Return the [x, y] coordinate for the center point of the cell that contains the specified text.  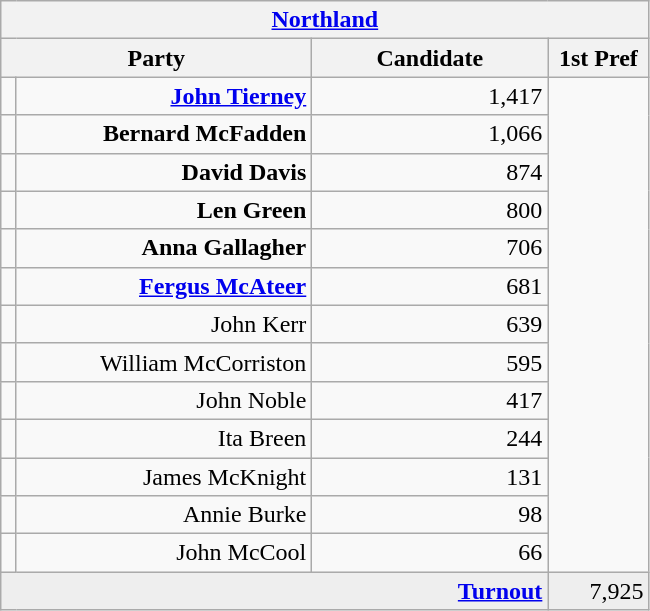
800 [430, 210]
706 [430, 248]
244 [430, 438]
Anna Gallagher [164, 248]
John Noble [164, 400]
Candidate [430, 58]
John Tierney [164, 96]
Northland [325, 20]
681 [430, 286]
7,925 [598, 591]
Len Green [164, 210]
William McCorriston [164, 362]
1st Pref [598, 58]
Fergus McAteer [164, 286]
John Kerr [164, 324]
874 [430, 172]
Turnout [274, 591]
Annie Burke [164, 515]
Ita Breen [164, 438]
595 [430, 362]
Party [156, 58]
James McKnight [164, 477]
131 [430, 477]
1,066 [430, 134]
66 [430, 553]
Bernard McFadden [164, 134]
639 [430, 324]
David Davis [164, 172]
417 [430, 400]
John McCool [164, 553]
98 [430, 515]
1,417 [430, 96]
